Return (x, y) of the center of cell containing provided text 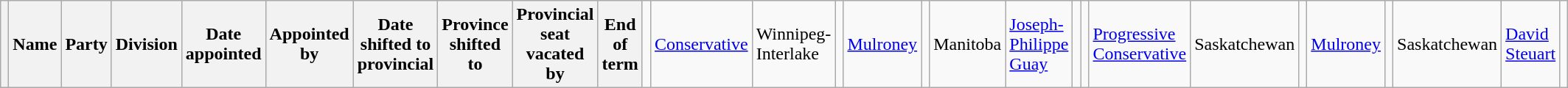
Appointed by (310, 44)
End of term (620, 44)
Party (86, 44)
Division (146, 44)
Name (35, 44)
David Steuart (1530, 44)
Provincial seat vacated by (555, 44)
Joseph-Philippe Guay (1039, 44)
Conservative (701, 44)
Date shifted to provincial (395, 44)
Date appointed (223, 44)
Progressive Conservative (1140, 44)
Winnipeg-Interlake (793, 44)
Manitoba (967, 44)
Province shifted to (475, 44)
